Detect which cell encompasses the target text, then output its [X, Y] center coordinate. 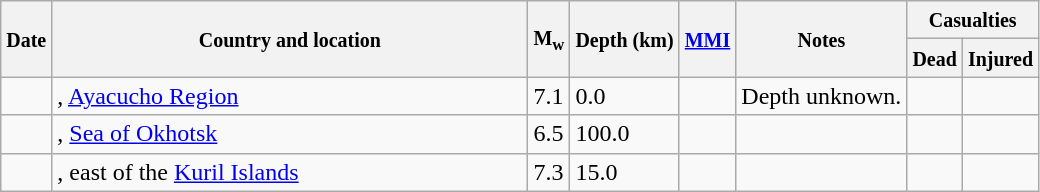
Mw [549, 39]
Depth (km) [624, 39]
MMI [708, 39]
6.5 [549, 134]
, Ayacucho Region [290, 96]
Country and location [290, 39]
100.0 [624, 134]
Casualties [973, 20]
7.1 [549, 96]
Date [26, 39]
Notes [822, 39]
Injured [1000, 58]
15.0 [624, 172]
7.3 [549, 172]
Depth unknown. [822, 96]
, Sea of Okhotsk [290, 134]
, east of the Kuril Islands [290, 172]
Dead [935, 58]
0.0 [624, 96]
